Find where the given text appears and provide that cell's center as [x, y] coordinate. 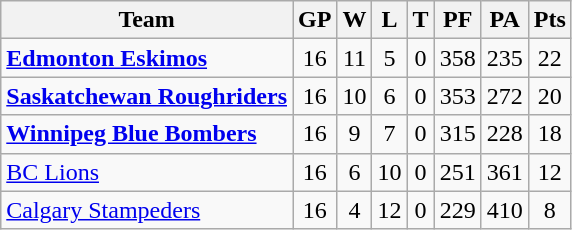
20 [550, 96]
W [354, 20]
361 [504, 172]
PA [504, 20]
251 [458, 172]
Winnipeg Blue Bombers [147, 134]
GP [315, 20]
358 [458, 58]
Calgary Stampeders [147, 210]
8 [550, 210]
235 [504, 58]
11 [354, 58]
Saskatchewan Roughriders [147, 96]
410 [504, 210]
18 [550, 134]
9 [354, 134]
22 [550, 58]
Pts [550, 20]
BC Lions [147, 172]
272 [504, 96]
353 [458, 96]
229 [458, 210]
315 [458, 134]
L [390, 20]
228 [504, 134]
4 [354, 210]
Edmonton Eskimos [147, 58]
5 [390, 58]
PF [458, 20]
7 [390, 134]
Team [147, 20]
T [420, 20]
